Detect which cell encompasses the target text, then output its (X, Y) center coordinate. 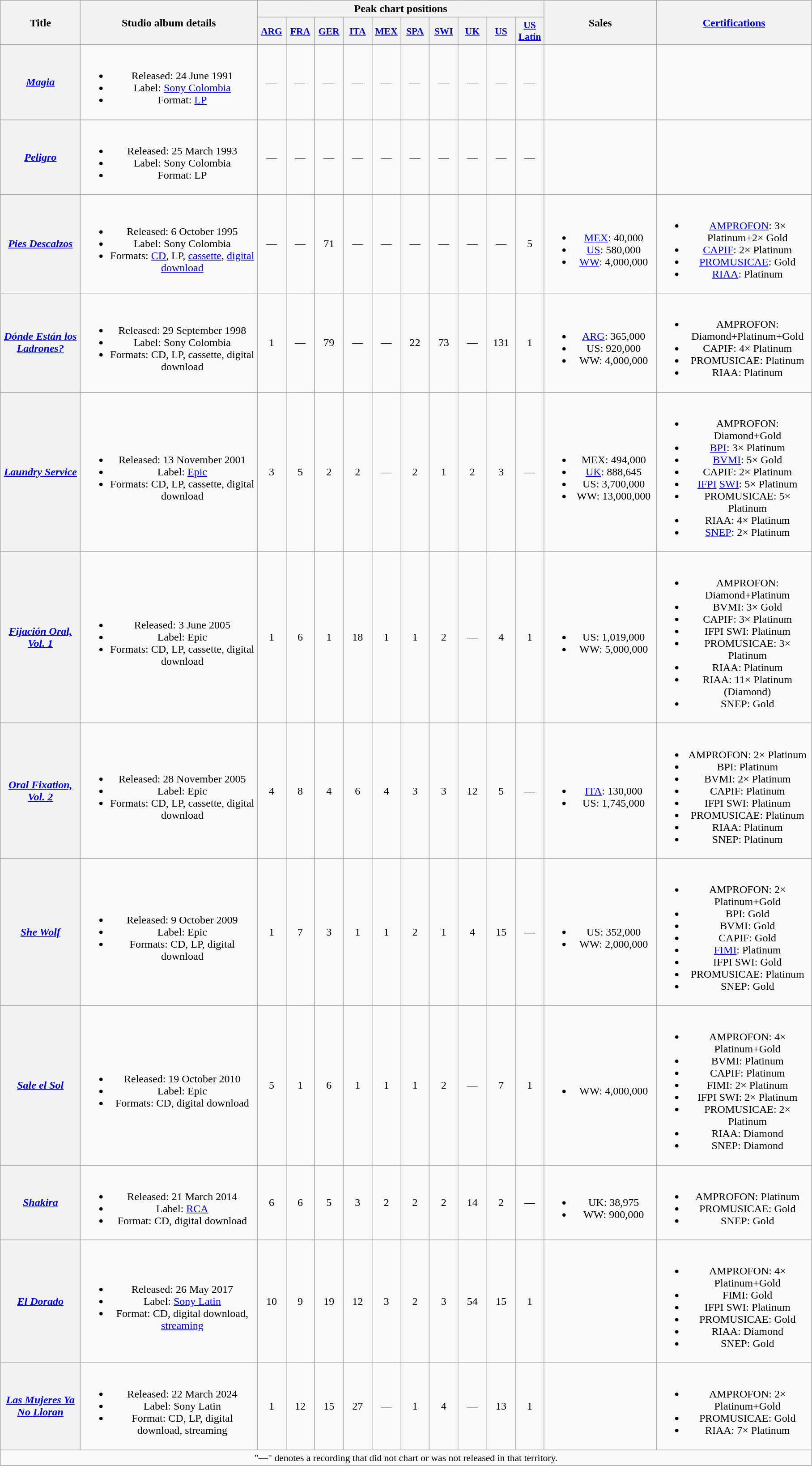
US: 1,019,000WW: 5,000,000 (600, 637)
Laundry Service (40, 472)
Dónde Están los Ladrones? (40, 343)
FRA (300, 31)
AMPROFON: 2× Platinum+GoldPROMUSICAE: GoldRIAA: 7× Platinum (734, 1406)
AMPROFON: PlatinumPROMUSICAE: GoldSNEP: Gold (734, 1202)
Released: 22 March 2024Label: Sony LatinFormat: CD, LP, digital download, streaming (169, 1406)
Sales (600, 22)
USLatin (530, 31)
US (501, 31)
Shakira (40, 1202)
MEX (386, 31)
GER (329, 31)
UK: 38,975WW: 900,000 (600, 1202)
AMPROFON: 2× Platinum+GoldBPI: GoldBVMI: GoldCAPIF: GoldFIMI: PlatinumIFPI SWI: GoldPROMUSICAE: PlatinumSNEP: Gold (734, 932)
"—" denotes a recording that did not chart or was not released in that territory. (406, 1458)
14 (472, 1202)
71 (329, 244)
Released: 9 October 2009Label: EpicFormats: CD, LP, digital download (169, 932)
Pies Descalzos (40, 244)
73 (444, 343)
131 (501, 343)
27 (357, 1406)
ITA (357, 31)
AMPROFON: Diamond+GoldBPI: 3× PlatinumBVMI: 5× GoldCAPIF: 2× PlatinumIFPI SWI: 5× PlatinumPROMUSICAE: 5× PlatinumRIAA: 4× PlatinumSNEP: 2× Platinum (734, 472)
US: 352,000WW: 2,000,000 (600, 932)
Sale el Sol (40, 1085)
AMPROFON: 2× PlatinumBPI: PlatinumBVMI: 2× PlatinumCAPIF: PlatinumIFPI SWI: PlatinumPROMUSICAE: PlatinumRIAA: PlatinumSNEP: Platinum (734, 791)
AMPROFON: 4× Platinum+GoldFIMI: GoldIFPI SWI: PlatinumPROMUSICAE: GoldRIAA: Diamond SNEP: Gold (734, 1302)
19 (329, 1302)
Peak chart positions (401, 9)
Released: 6 October 1995Label: Sony ColombiaFormats: CD, LP, cassette, digital download (169, 244)
Studio album details (169, 22)
Released: 13 November 2001Label: EpicFormats: CD, LP, cassette, digital download (169, 472)
AMPROFON: 3× Platinum+2× GoldCAPIF: 2× PlatinumPROMUSICAE: GoldRIAA: Platinum (734, 244)
AMPROFON: 4× Platinum+GoldBVMI: PlatinumCAPIF: PlatinumFIMI: 2× PlatinumIFPI SWI: 2× PlatinumPROMUSICAE: 2× PlatinumRIAA: Diamond SNEP: Diamond (734, 1085)
13 (501, 1406)
ITA: 130,000US: 1,745,000 (600, 791)
Released: 25 March 1993Label: Sony ColombiaFormat: LP (169, 157)
9 (300, 1302)
8 (300, 791)
MEX: 40,000US: 580,000WW: 4,000,000 (600, 244)
Released: 21 March 2014Label: RCAFormat: CD, digital download (169, 1202)
AMPROFON: Diamond+Platinum+GoldCAPIF: 4× PlatinumPROMUSICAE: PlatinumRIAA: Platinum (734, 343)
18 (357, 637)
She Wolf (40, 932)
22 (415, 343)
Oral Fixation, Vol. 2 (40, 791)
WW: 4,000,000 (600, 1085)
Released: 26 May 2017Label: Sony LatinFormat: CD, digital download, streaming (169, 1302)
ARG: 365,000US: 920,000WW: 4,000,000 (600, 343)
Released: 28 November 2005Label: EpicFormats: CD, LP, cassette, digital download (169, 791)
Title (40, 22)
MEX: 494,000UK: 888,645US: 3,700,000WW: 13,000,000 (600, 472)
UK (472, 31)
Peligro (40, 157)
SPA (415, 31)
Released: 29 September 1998Label: Sony ColombiaFormats: CD, LP, cassette, digital download (169, 343)
SWI (444, 31)
Released: 3 June 2005Label: EpicFormats: CD, LP, cassette, digital download (169, 637)
10 (272, 1302)
Las Mujeres Ya No Lloran (40, 1406)
54 (472, 1302)
Fijación Oral, Vol. 1 (40, 637)
Certifications (734, 22)
El Dorado (40, 1302)
Released: 24 June 1991Label: Sony ColombiaFormat: LP (169, 82)
79 (329, 343)
ARG (272, 31)
Released: 19 October 2010Label: EpicFormats: CD, digital download (169, 1085)
Magia (40, 82)
